Pinpoint the cell where the given text exists, returning its [X, Y] midpoint coordinate. 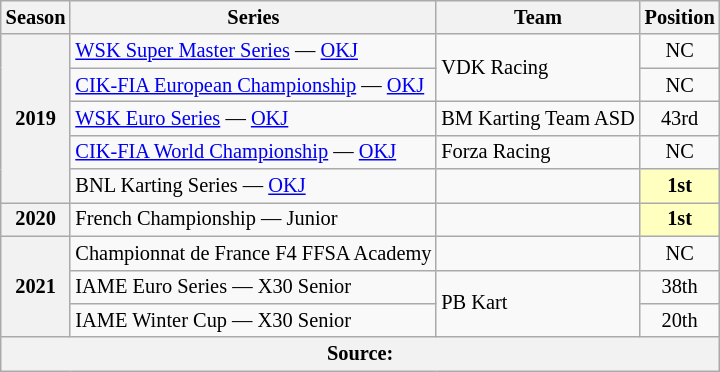
WSK Euro Series — OKJ [253, 118]
Series [253, 17]
BNL Karting Series — OKJ [253, 186]
Team [538, 17]
Forza Racing [538, 152]
Championnat de France F4 FFSA Academy [253, 253]
Source: [360, 354]
2020 [36, 219]
WSK Super Master Series — OKJ [253, 51]
IAME Winter Cup — X30 Senior [253, 320]
BM Karting Team ASD [538, 118]
Season [36, 17]
PB Kart [538, 304]
CIK-FIA European Championship — OKJ [253, 85]
2021 [36, 286]
43rd [680, 118]
IAME Euro Series — X30 Senior [253, 287]
38th [680, 287]
Position [680, 17]
VDK Racing [538, 68]
French Championship — Junior [253, 219]
CIK-FIA World Championship — OKJ [253, 152]
2019 [36, 118]
20th [680, 320]
